Search for the cell housing the specified text and yield its [x, y] center coordinate. 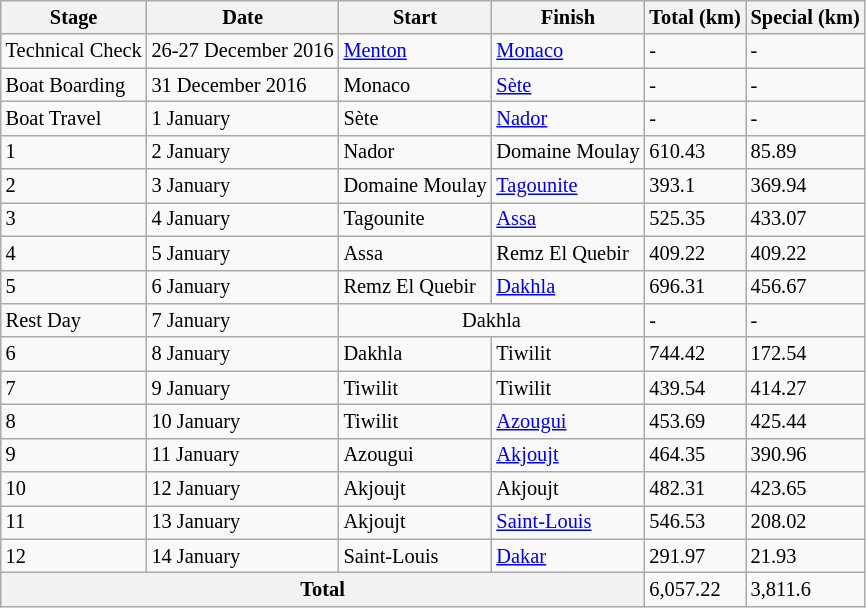
12 [74, 556]
744.42 [694, 354]
26-27 December 2016 [243, 51]
Finish [568, 17]
1 January [243, 118]
8 [74, 421]
Stage [74, 17]
7 January [243, 320]
2 [74, 186]
31 December 2016 [243, 85]
9 [74, 455]
Special (km) [806, 17]
425.44 [806, 421]
172.54 [806, 354]
610.43 [694, 152]
1 [74, 152]
12 January [243, 489]
Rest Day [74, 320]
5 [74, 287]
546.53 [694, 522]
3 [74, 219]
Boat Travel [74, 118]
Start [416, 17]
9 January [243, 388]
5 January [243, 253]
414.27 [806, 388]
291.97 [694, 556]
456.67 [806, 287]
4 [74, 253]
2 January [243, 152]
696.31 [694, 287]
Total [323, 589]
Date [243, 17]
433.07 [806, 219]
439.54 [694, 388]
6 January [243, 287]
8 January [243, 354]
208.02 [806, 522]
390.96 [806, 455]
Menton [416, 51]
482.31 [694, 489]
3 January [243, 186]
10 [74, 489]
3,811.6 [806, 589]
393.1 [694, 186]
423.65 [806, 489]
13 January [243, 522]
11 [74, 522]
Technical Check [74, 51]
453.69 [694, 421]
21.93 [806, 556]
14 January [243, 556]
464.35 [694, 455]
7 [74, 388]
4 January [243, 219]
85.89 [806, 152]
6 [74, 354]
369.94 [806, 186]
Dakar [568, 556]
10 January [243, 421]
6,057.22 [694, 589]
Boat Boarding [74, 85]
525.35 [694, 219]
Total (km) [694, 17]
11 January [243, 455]
